Determine the [x, y] coordinate at the center of the cell enclosing the given text.  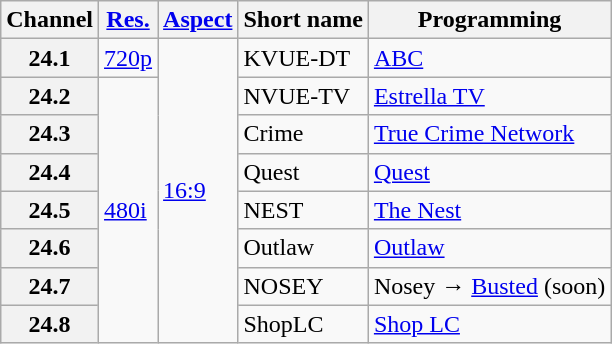
Shop LC [489, 324]
720p [128, 58]
Short name [303, 20]
24.6 [50, 248]
16:9 [198, 191]
24.4 [50, 172]
Nosey → Busted (soon) [489, 286]
NOSEY [303, 286]
KVUE-DT [303, 58]
24.7 [50, 286]
24.1 [50, 58]
Res. [128, 20]
The Nest [489, 210]
24.5 [50, 210]
24.3 [50, 134]
Estrella TV [489, 96]
Programming [489, 20]
24.8 [50, 324]
True Crime Network [489, 134]
Channel [50, 20]
ABC [489, 58]
480i [128, 210]
ShopLC [303, 324]
24.2 [50, 96]
Crime [303, 134]
NVUE-TV [303, 96]
Aspect [198, 20]
NEST [303, 210]
